Return the (X, Y) coordinate for the center point of the cell that contains the specified text.  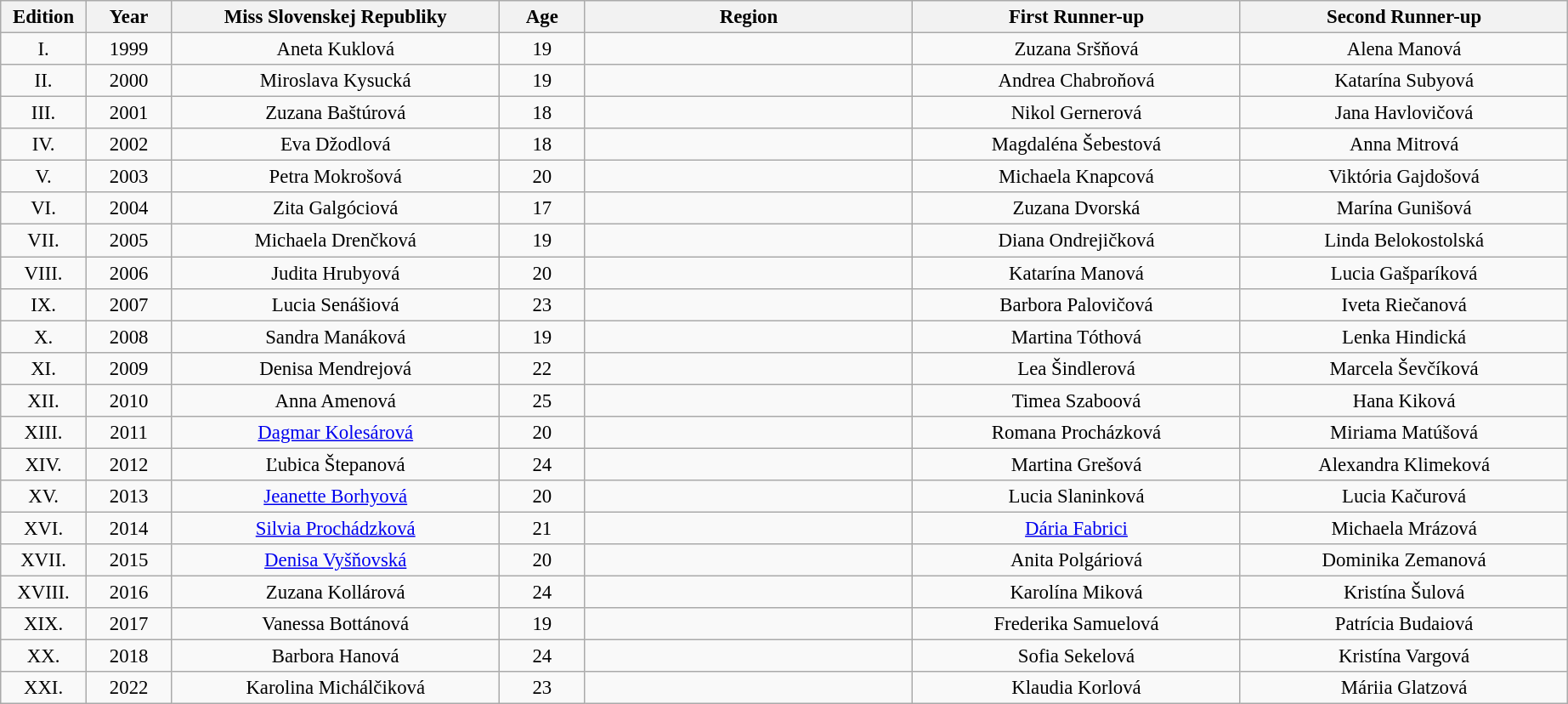
2000 (129, 81)
XVIII. (44, 593)
25 (542, 400)
Alena Manová (1404, 49)
22 (542, 368)
Michaela Knapcová (1077, 177)
Klaudia Korlová (1077, 688)
2011 (129, 433)
Petra Mokrošová (336, 177)
Hana Kiková (1404, 400)
Michaela Drenčková (336, 241)
Lucia Slaninková (1077, 497)
21 (542, 528)
Karolina Michálčiková (336, 688)
IV. (44, 145)
XV. (44, 497)
XIV. (44, 464)
Judita Hrubyová (336, 273)
Dominika Zemanová (1404, 560)
Patrícia Budaiová (1404, 624)
Second Runner-up (1404, 17)
Martina Grešová (1077, 464)
Dagmar Kolesárová (336, 433)
Andrea Chabroňová (1077, 81)
2015 (129, 560)
Zuzana Baštúrová (336, 113)
Marína Gunišová (1404, 208)
Year (129, 17)
Denisa Mendrejová (336, 368)
XIII. (44, 433)
2022 (129, 688)
Region (749, 17)
2003 (129, 177)
Anna Amenová (336, 400)
Miriama Matúšová (1404, 433)
Zuzana Sršňová (1077, 49)
Frederika Samuelová (1077, 624)
Sofia Sekelová (1077, 656)
Dária Fabrici (1077, 528)
Nikol Gernerová (1077, 113)
2001 (129, 113)
2004 (129, 208)
Máriia Glatzová (1404, 688)
Katarína Subyová (1404, 81)
Karolína Miková (1077, 593)
2014 (129, 528)
Zita Galgóciová (336, 208)
XVII. (44, 560)
Timea Szaboová (1077, 400)
Diana Ondrejičková (1077, 241)
Aneta Kuklová (336, 49)
Jeanette Borhyová (336, 497)
Viktória Gajdošová (1404, 177)
Silvia Prochádzková (336, 528)
Alexandra Klimeková (1404, 464)
Denisa Vyšňovská (336, 560)
Lucia Senášiová (336, 304)
XXI. (44, 688)
Lucia Kačurová (1404, 497)
1999 (129, 49)
III. (44, 113)
2010 (129, 400)
2007 (129, 304)
2006 (129, 273)
Marcela Ševčíková (1404, 368)
Miss Slovenskej Republiky (336, 17)
Barbora Hanová (336, 656)
2009 (129, 368)
VIII. (44, 273)
XVI. (44, 528)
IX. (44, 304)
Ľubica Štepanová (336, 464)
XIX. (44, 624)
Sandra Manáková (336, 337)
2002 (129, 145)
II. (44, 81)
17 (542, 208)
VII. (44, 241)
Katarína Manová (1077, 273)
Michaela Mrázová (1404, 528)
Lucia Gašparíková (1404, 273)
Martina Tóthová (1077, 337)
Edition (44, 17)
Lenka Hindická (1404, 337)
2008 (129, 337)
Linda Belokostolská (1404, 241)
2013 (129, 497)
Miroslava Kysucká (336, 81)
XX. (44, 656)
XII. (44, 400)
Age (542, 17)
2016 (129, 593)
X. (44, 337)
Romana Procházková (1077, 433)
Magdaléna Šebestová (1077, 145)
Iveta Riečanová (1404, 304)
Lea Šindlerová (1077, 368)
Jana Havlovičová (1404, 113)
Barbora Palovičová (1077, 304)
2017 (129, 624)
2012 (129, 464)
XI. (44, 368)
2018 (129, 656)
Anita Polgáriová (1077, 560)
VI. (44, 208)
Zuzana Dvorská (1077, 208)
V. (44, 177)
First Runner-up (1077, 17)
Kristína Vargová (1404, 656)
Eva Džodlová (336, 145)
I. (44, 49)
Vanessa Bottánová (336, 624)
2005 (129, 241)
Zuzana Kollárová (336, 593)
Anna Mitrová (1404, 145)
Kristína Šulová (1404, 593)
